Find where the given text appears and provide that cell's center as [x, y] coordinate. 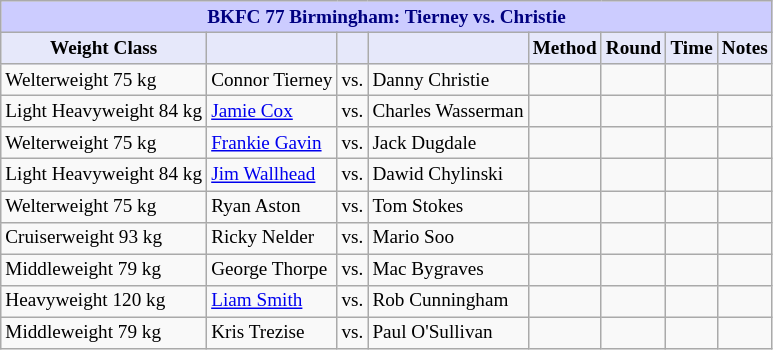
Paul O'Sullivan [448, 333]
Jim Wallhead [272, 175]
Jamie Cox [272, 111]
Frankie Gavin [272, 143]
Mac Bygraves [448, 270]
Method [564, 48]
Kris Trezise [272, 333]
Danny Christie [448, 80]
Round [634, 48]
Cruiserweight 93 kg [104, 238]
George Thorpe [272, 270]
Connor Tierney [272, 80]
Jack Dugdale [448, 143]
Charles Wasserman [448, 111]
Mario Soo [448, 238]
Ryan Aston [272, 206]
BKFC 77 Birmingham: Tierney vs. Christie [387, 17]
Tom Stokes [448, 206]
Notes [744, 48]
Ricky Nelder [272, 238]
Liam Smith [272, 301]
Dawid Chylinski [448, 175]
Weight Class [104, 48]
Heavyweight 120 kg [104, 301]
Time [692, 48]
Rob Cunningham [448, 301]
